Return the [x, y] coordinate for the center point of the cell that contains the specified text.  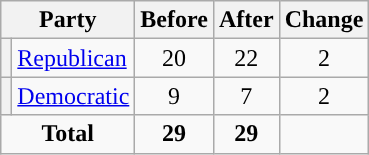
Total [68, 134]
Party [68, 20]
9 [174, 96]
7 [246, 96]
Before [174, 20]
After [246, 20]
Change [324, 20]
22 [246, 58]
20 [174, 58]
Republican [74, 58]
Democratic [74, 96]
